Output the [x, y] coordinate of the center of the cell containing the given text.  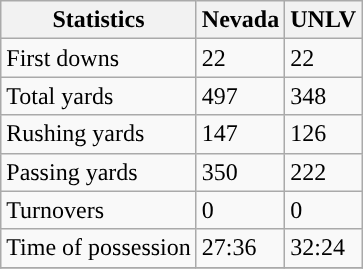
222 [324, 172]
497 [240, 96]
126 [324, 134]
147 [240, 134]
Time of possession [99, 248]
32:24 [324, 248]
Turnovers [99, 210]
First downs [99, 58]
Statistics [99, 20]
Nevada [240, 20]
UNLV [324, 20]
348 [324, 96]
27:36 [240, 248]
Total yards [99, 96]
Passing yards [99, 172]
350 [240, 172]
Rushing yards [99, 134]
